Extract the (X, Y) coordinate from the center of the cell holding the provided text.  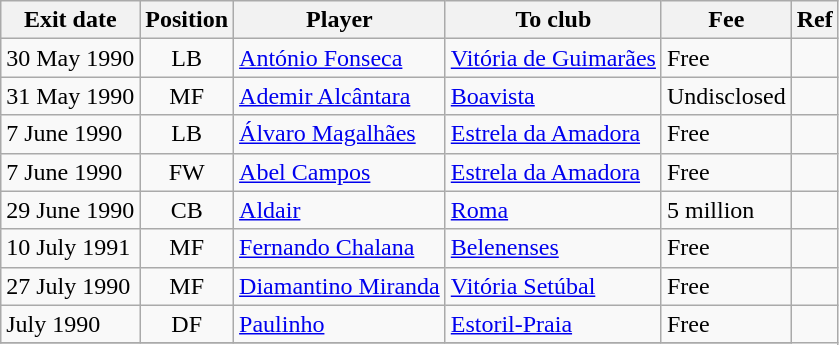
Aldair (340, 210)
Undisclosed (726, 96)
Diamantino Miranda (340, 286)
Position (187, 20)
To club (553, 20)
António Fonseca (340, 58)
CB (187, 210)
5 million (726, 210)
Fee (726, 20)
DF (187, 324)
Roma (553, 210)
31 May 1990 (70, 96)
Vitória de Guimarães (553, 58)
27 July 1990 (70, 286)
FW (187, 172)
10 July 1991 (70, 248)
Belenenses (553, 248)
Vitória Setúbal (553, 286)
July 1990 (70, 324)
Estoril-Praia (553, 324)
29 June 1990 (70, 210)
30 May 1990 (70, 58)
Player (340, 20)
Ademir Alcântara (340, 96)
Boavista (553, 96)
Paulinho (340, 324)
Álvaro Magalhães (340, 134)
Exit date (70, 20)
Fernando Chalana (340, 248)
Abel Campos (340, 172)
Ref (814, 20)
